Return the (X, Y) coordinate for the center point of the cell that contains the specified text.  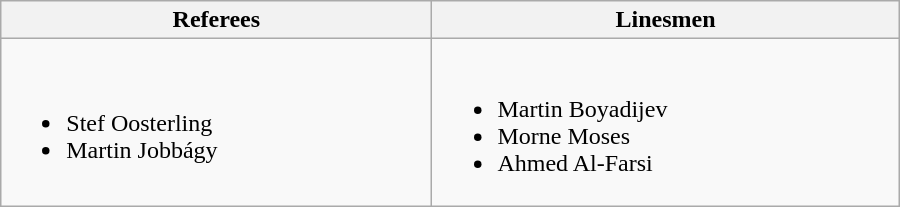
Linesmen (666, 20)
Martin Boyadijev Morne Moses Ahmed Al-Farsi (666, 122)
Referees (216, 20)
Stef Oosterling Martin Jobbágy (216, 122)
